Detect which cell encompasses the target text, then output its (X, Y) center coordinate. 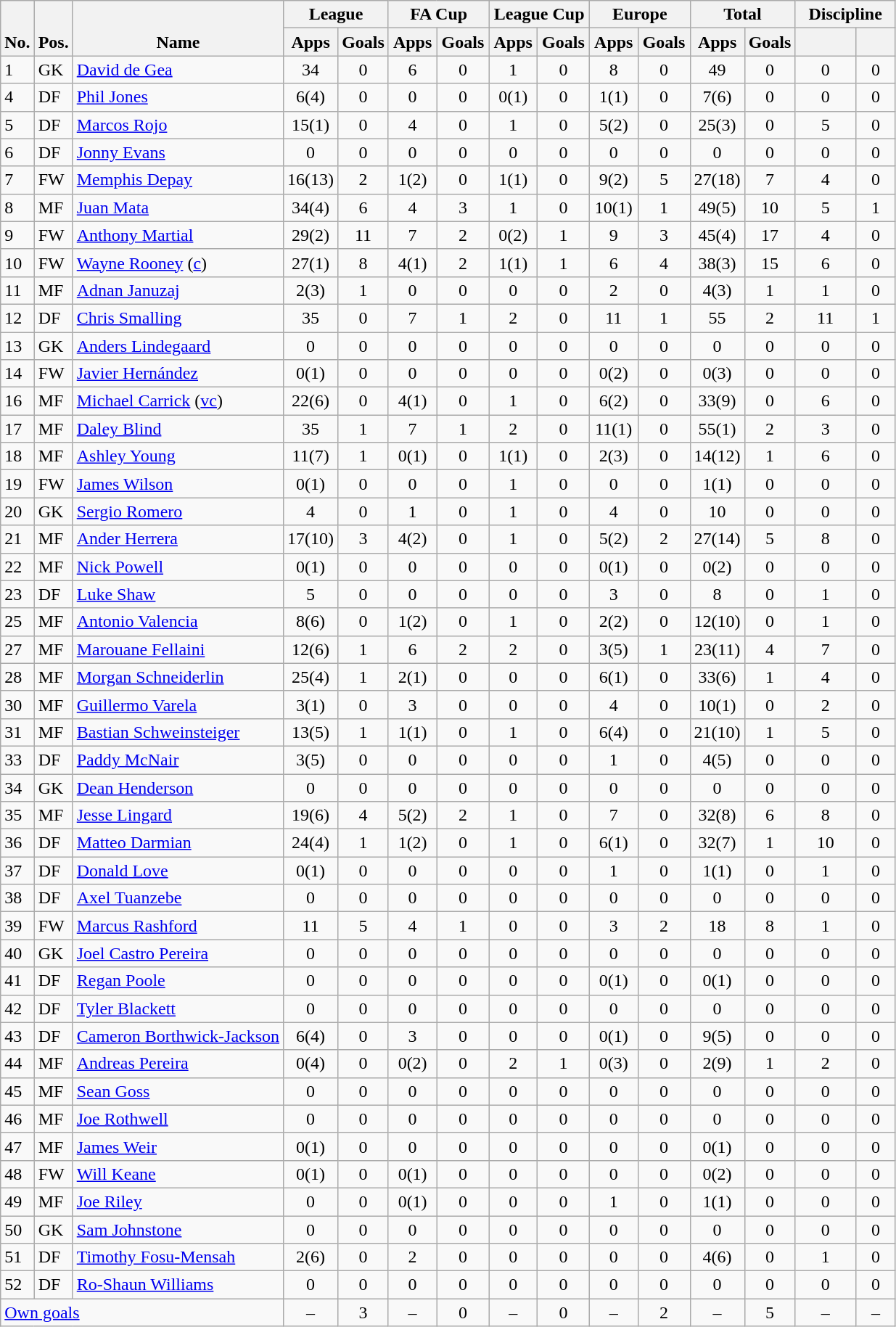
6(2) (614, 401)
43 (17, 1036)
11(7) (311, 456)
27(18) (717, 180)
Joe Rothwell (178, 1119)
55 (717, 318)
25(4) (311, 677)
Nick Powell (178, 567)
45(4) (717, 235)
Paddy McNair (178, 760)
Regan Poole (178, 981)
22 (17, 567)
0(4) (311, 1064)
33 (17, 760)
2(9) (717, 1064)
23(11) (717, 649)
27(1) (311, 263)
Name (178, 28)
14 (17, 374)
No. (17, 28)
27(14) (717, 539)
Daley Blind (178, 429)
16 (17, 401)
Matteo Darmian (178, 843)
Timothy Fosu-Mensah (178, 1257)
20 (17, 512)
Ander Herrera (178, 539)
Ashley Young (178, 456)
Cameron Borthwick-Jackson (178, 1036)
Morgan Schneiderlin (178, 677)
45 (17, 1091)
Will Keane (178, 1174)
49(5) (717, 208)
19 (17, 484)
17(10) (311, 539)
Luke Shaw (178, 594)
21 (17, 539)
Total (743, 15)
55(1) (717, 429)
22(6) (311, 401)
42 (17, 1008)
39 (17, 926)
23 (17, 594)
Discipline (846, 15)
16(13) (311, 180)
9(5) (717, 1036)
Jonny Evans (178, 152)
47 (17, 1146)
Joe Riley (178, 1201)
3(1) (311, 704)
Juan Mata (178, 208)
2(6) (311, 1257)
12 (17, 318)
34(4) (311, 208)
Chris Smalling (178, 318)
Antonio Valencia (178, 622)
11(1) (614, 429)
2(2) (614, 622)
Marouane Fellaini (178, 649)
4(6) (717, 1257)
Anders Lindegaard (178, 346)
Michael Carrick (vc) (178, 401)
Anthony Martial (178, 235)
James Wilson (178, 484)
40 (17, 953)
15(1) (311, 125)
48 (17, 1174)
Andreas Pereira (178, 1064)
4(5) (717, 760)
50 (17, 1230)
Marcos Rojo (178, 125)
Javier Hernández (178, 374)
Jesse Lingard (178, 815)
38(3) (717, 263)
12(10) (717, 622)
2(1) (412, 677)
32(7) (717, 843)
14(12) (717, 456)
Dean Henderson (178, 787)
Sam Johnstone (178, 1230)
36 (17, 843)
30 (17, 704)
12(6) (311, 649)
24(4) (311, 843)
4(2) (412, 539)
Memphis Depay (178, 180)
27 (17, 649)
Sean Goss (178, 1091)
28 (17, 677)
52 (17, 1285)
44 (17, 1064)
31 (17, 732)
7(6) (717, 97)
37 (17, 871)
25 (17, 622)
James Weir (178, 1146)
League Cup (540, 15)
FA Cup (438, 15)
Adnan Januzaj (178, 290)
Pos. (54, 28)
9(2) (614, 180)
Own goals (142, 1312)
33(9) (717, 401)
33(6) (717, 677)
Tyler Blackett (178, 1008)
15 (770, 263)
25(3) (717, 125)
29(2) (311, 235)
Ro-Shaun Williams (178, 1285)
Donald Love (178, 871)
4(3) (717, 290)
46 (17, 1119)
Sergio Romero (178, 512)
13(5) (311, 732)
21(10) (717, 732)
13 (17, 346)
Marcus Rashford (178, 926)
19(6) (311, 815)
League (337, 15)
Europe (640, 15)
Phil Jones (178, 97)
David de Gea (178, 70)
Bastian Schweinsteiger (178, 732)
Joel Castro Pereira (178, 953)
Wayne Rooney (c) (178, 263)
Axel Tuanzebe (178, 898)
32(8) (717, 815)
Guillermo Varela (178, 704)
41 (17, 981)
8(6) (311, 622)
38 (17, 898)
51 (17, 1257)
